Search for the cell housing the specified text and yield its (X, Y) center coordinate. 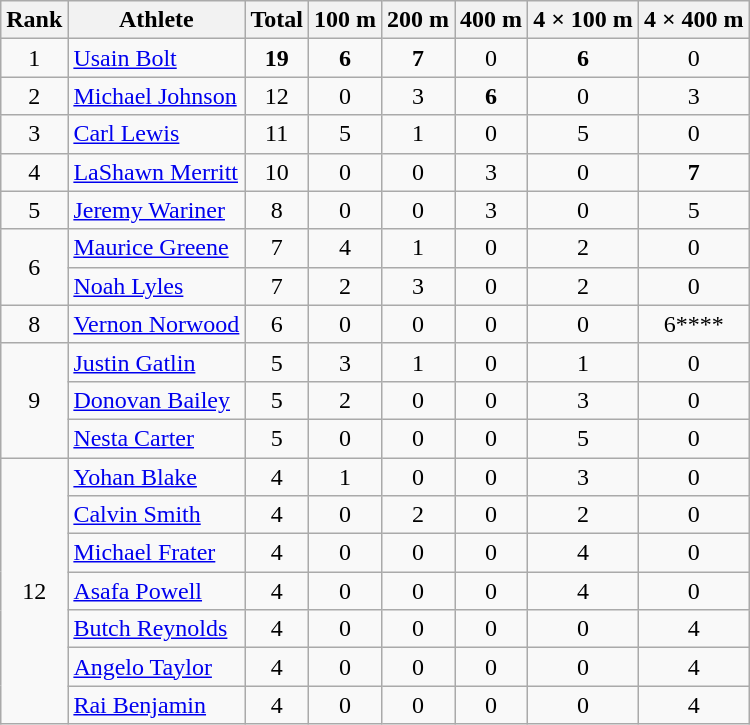
6**** (694, 324)
400 m (492, 20)
Carl Lewis (156, 134)
Jeremy Wariner (156, 210)
4 × 100 m (584, 20)
Rank (34, 20)
4 × 400 m (694, 20)
Donovan Bailey (156, 400)
Justin Gatlin (156, 362)
19 (277, 58)
Asafa Powell (156, 591)
Total (277, 20)
Athlete (156, 20)
Nesta Carter (156, 438)
11 (277, 134)
Maurice Greene (156, 248)
LaShawn Merritt (156, 172)
Vernon Norwood (156, 324)
Rai Benjamin (156, 705)
Michael Frater (156, 553)
9 (34, 400)
100 m (344, 20)
Butch Reynolds (156, 629)
Yohan Blake (156, 477)
10 (277, 172)
Angelo Taylor (156, 667)
Michael Johnson (156, 96)
Noah Lyles (156, 286)
200 m (418, 20)
Calvin Smith (156, 515)
Usain Bolt (156, 58)
